Return the [X, Y] coordinate for the center point of the cell that contains the specified text.  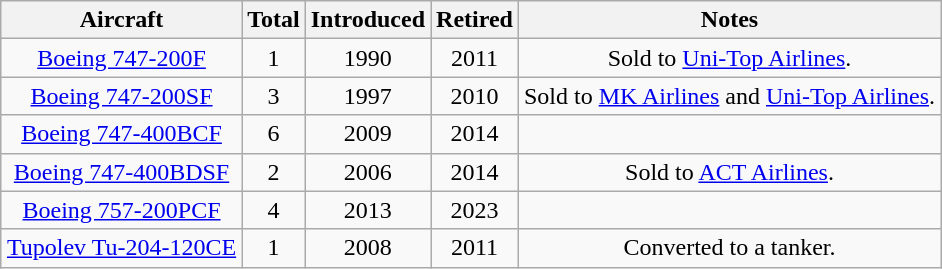
Retired [475, 20]
2006 [368, 172]
2013 [368, 210]
Tupolev Tu-204-120CE [121, 248]
2009 [368, 134]
Boeing 757-200PCF [121, 210]
2023 [475, 210]
Boeing 747-200SF [121, 96]
Total [274, 20]
2008 [368, 248]
4 [274, 210]
1997 [368, 96]
6 [274, 134]
Converted to a tanker. [729, 248]
Boeing 747-200F [121, 58]
Boeing 747-400BDSF [121, 172]
Aircraft [121, 20]
Sold to Uni-Top Airlines. [729, 58]
Sold to ACT Airlines. [729, 172]
1990 [368, 58]
Notes [729, 20]
Sold to MK Airlines and Uni-Top Airlines. [729, 96]
2010 [475, 96]
Introduced [368, 20]
3 [274, 96]
Boeing 747-400BCF [121, 134]
2 [274, 172]
